Locate the cell with the specified text and output its (X, Y) center coordinate. 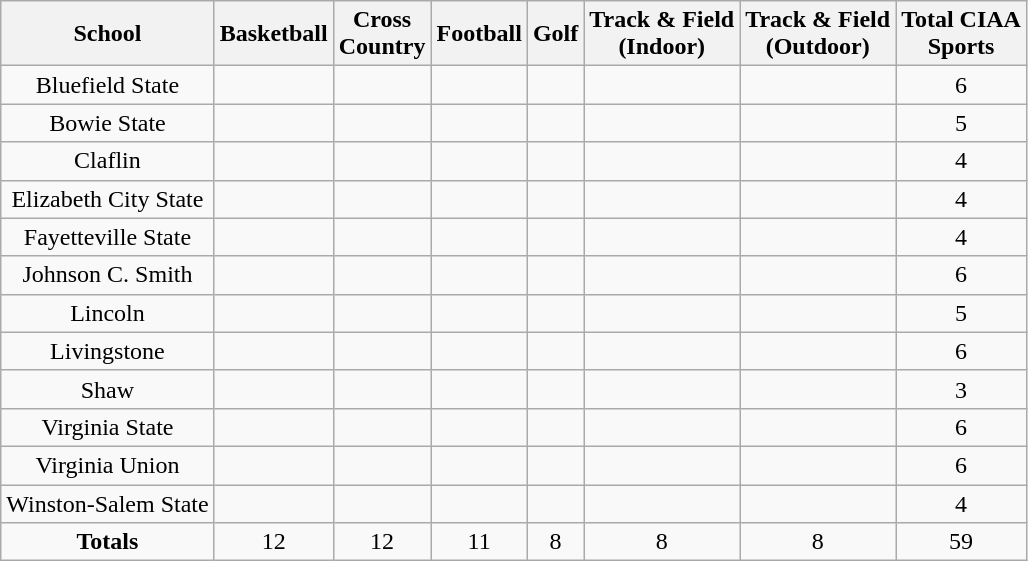
Virginia State (108, 427)
Livingstone (108, 351)
11 (479, 542)
Total CIAASports (962, 34)
Fayetteville State (108, 237)
Winston-Salem State (108, 503)
Track & Field(Outdoor) (818, 34)
School (108, 34)
Track & Field(Indoor) (662, 34)
Shaw (108, 389)
Elizabeth City State (108, 199)
CrossCountry (382, 34)
Football (479, 34)
Virginia Union (108, 465)
Totals (108, 542)
Lincoln (108, 313)
Bowie State (108, 123)
Golf (555, 34)
59 (962, 542)
3 (962, 389)
Bluefield State (108, 85)
Johnson C. Smith (108, 275)
Basketball (274, 34)
Claflin (108, 161)
